Determine the (X, Y) coordinate at the center of the cell enclosing the given text.  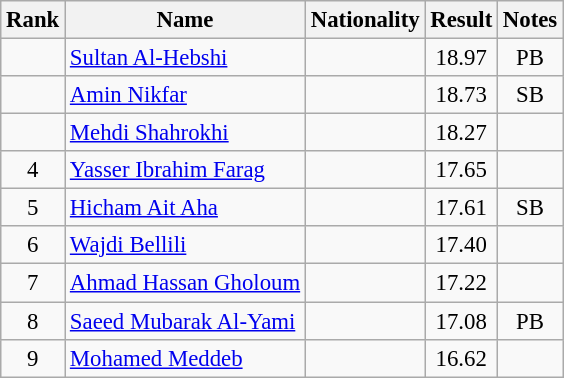
18.27 (462, 133)
17.61 (462, 208)
5 (33, 208)
8 (33, 321)
Wajdi Bellili (186, 245)
Ahmad Hassan Gholoum (186, 283)
18.97 (462, 58)
17.22 (462, 283)
6 (33, 245)
9 (33, 358)
Amin Nikfar (186, 95)
17.40 (462, 245)
Yasser Ibrahim Farag (186, 170)
Hicham Ait Aha (186, 208)
Sultan Al-Hebshi (186, 58)
18.73 (462, 95)
Nationality (364, 20)
Result (462, 20)
7 (33, 283)
Saeed Mubarak Al-Yami (186, 321)
16.62 (462, 358)
Mohamed Meddeb (186, 358)
4 (33, 170)
Name (186, 20)
Mehdi Shahrokhi (186, 133)
17.65 (462, 170)
Notes (530, 20)
Rank (33, 20)
17.08 (462, 321)
